Find where the given text appears and provide that cell's center as (X, Y) coordinate. 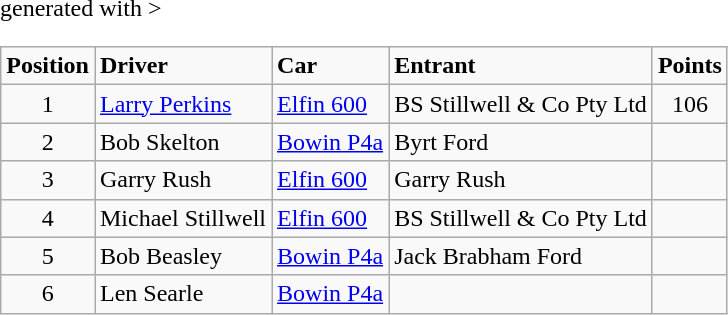
Car (330, 66)
106 (690, 104)
Byrt Ford (521, 142)
4 (48, 218)
Larry Perkins (182, 104)
Bob Skelton (182, 142)
Bob Beasley (182, 256)
Jack Brabham Ford (521, 256)
2 (48, 142)
1 (48, 104)
6 (48, 294)
5 (48, 256)
3 (48, 180)
Driver (182, 66)
Entrant (521, 66)
Points (690, 66)
Michael Stillwell (182, 218)
Len Searle (182, 294)
Position (48, 66)
